Return the [X, Y] coordinate for the center point of the cell that contains the specified text.  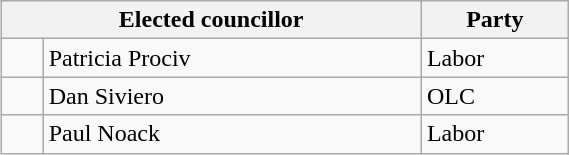
Patricia Prociv [232, 58]
Elected councillor [211, 20]
OLC [494, 96]
Party [494, 20]
Dan Siviero [232, 96]
Paul Noack [232, 134]
